Locate the cell with the specified text and output its [X, Y] center coordinate. 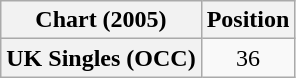
UK Singles (OCC) [101, 58]
36 [248, 58]
Chart (2005) [101, 20]
Position [248, 20]
